From the cell containing the given text, extract its center point as [x, y] coordinate. 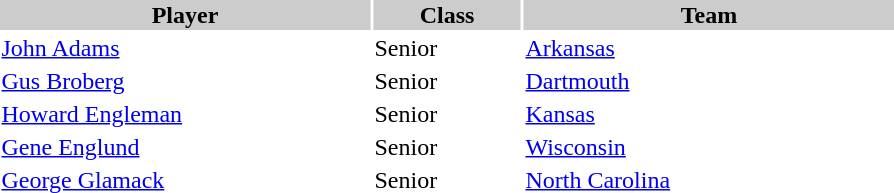
Dartmouth [709, 81]
Class [447, 15]
Kansas [709, 114]
Team [709, 15]
Wisconsin [709, 147]
Arkansas [709, 48]
Howard Engleman [185, 114]
John Adams [185, 48]
Player [185, 15]
Gus Broberg [185, 81]
Gene Englund [185, 147]
